Extract the (x, y) coordinate from the center of the cell holding the provided text.  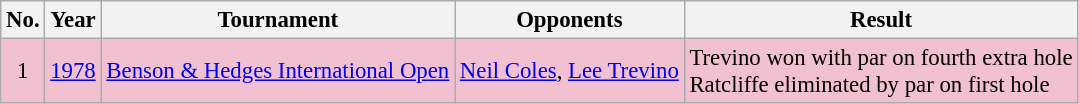
Result (881, 20)
Benson & Hedges International Open (278, 72)
1 (23, 72)
No. (23, 20)
Tournament (278, 20)
Opponents (570, 20)
Year (73, 20)
Trevino won with par on fourth extra holeRatcliffe eliminated by par on first hole (881, 72)
Neil Coles, Lee Trevino (570, 72)
1978 (73, 72)
